Detect which cell encompasses the target text, then output its [x, y] center coordinate. 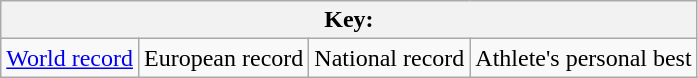
Athlete's personal best [584, 58]
European record [223, 58]
National record [390, 58]
Key: [349, 20]
World record [70, 58]
